Identify which cell holds the provided text, then report its (x, y) central coordinate. 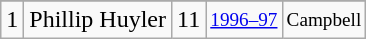
Campbell (324, 20)
1996–97 (244, 20)
11 (189, 20)
1 (12, 20)
Phillip Huyler (98, 20)
